Capture the cell that displays the provided text and extract its [x, y] central coordinate. 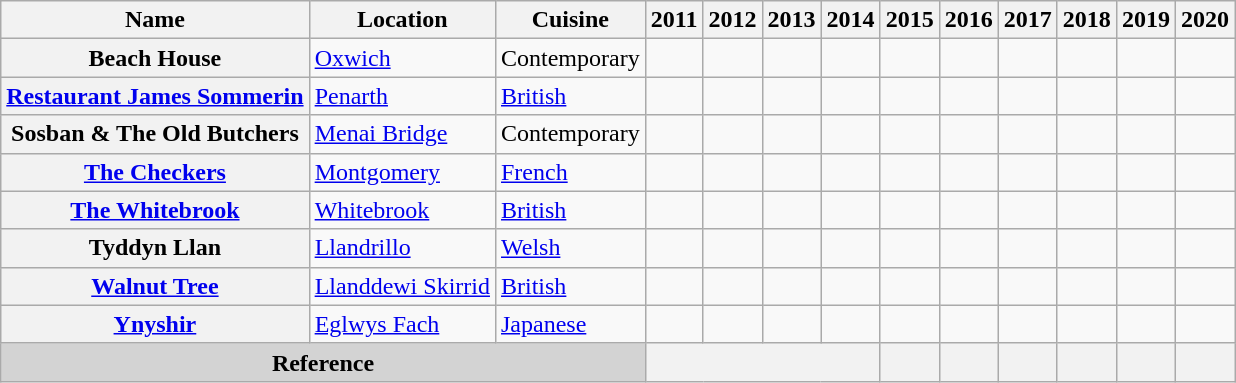
Menai Bridge [402, 134]
2011 [674, 20]
Llandrillo [402, 248]
2016 [968, 20]
2013 [792, 20]
Location [402, 20]
Tyddyn Llan [155, 248]
Welsh [570, 248]
Name [155, 20]
2020 [1204, 20]
French [570, 172]
The Whitebrook [155, 210]
Llanddewi Skirrid [402, 286]
Japanese [570, 324]
Ynyshir [155, 324]
Cuisine [570, 20]
The Checkers [155, 172]
Reference [323, 362]
Eglwys Fach [402, 324]
Whitebrook [402, 210]
2012 [732, 20]
Walnut Tree [155, 286]
Restaurant James Sommerin [155, 96]
Oxwich [402, 58]
2019 [1146, 20]
Beach House [155, 58]
2015 [910, 20]
Montgomery [402, 172]
2017 [1028, 20]
Sosban & The Old Butchers [155, 134]
Penarth [402, 96]
2014 [850, 20]
2018 [1086, 20]
